From the cell containing the given text, extract its center point as (X, Y) coordinate. 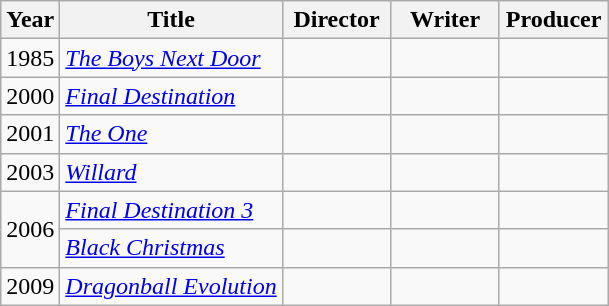
Final Destination (171, 96)
2009 (30, 286)
Dragonball Evolution (171, 286)
The One (171, 134)
2003 (30, 172)
Willard (171, 172)
2000 (30, 96)
2001 (30, 134)
The Boys Next Door (171, 58)
Producer (554, 20)
Director (336, 20)
Writer (446, 20)
Black Christmas (171, 248)
1985 (30, 58)
Year (30, 20)
Title (171, 20)
2006 (30, 229)
Final Destination 3 (171, 210)
